Identify which cell holds the provided text, then report its [x, y] central coordinate. 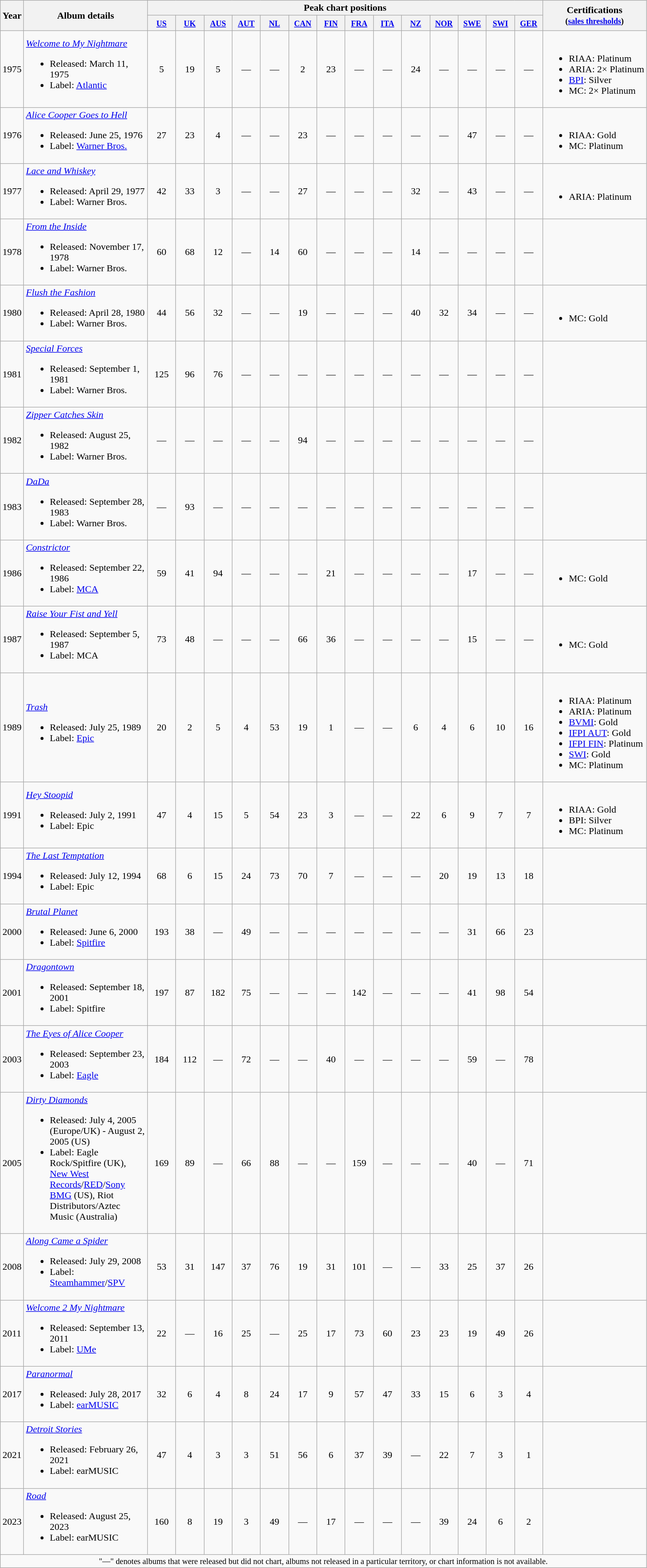
125 [161, 374]
112 [190, 1059]
72 [246, 1059]
1975 [12, 69]
75 [246, 993]
197 [161, 993]
2001 [12, 993]
Zipper Catches SkinReleased: August 25, 1982Label: Warner Bros. [86, 440]
1977 [12, 191]
Peak chart positions [345, 8]
182 [218, 993]
Brutal PlanetReleased: June 6, 2000Label: Spitfire [86, 932]
2003 [12, 1059]
FIN [331, 23]
70 [303, 876]
44 [161, 313]
AUS [218, 23]
71 [529, 1163]
ARIA: Platinum [595, 191]
1991 [12, 815]
87 [190, 993]
ParanormalReleased: July 28, 2017Label: earMUSIC [86, 1394]
36 [331, 639]
Lace and WhiskeyReleased: April 29, 1977Label: Warner Bros. [86, 191]
"—" denotes albums that were released but did not chart, albums not released in a particular territory, or chart information is not available. [323, 1561]
34 [472, 313]
193 [161, 932]
NZ [416, 23]
Along Came a SpiderReleased: July 29, 2008Label: Steamhammer/SPV [86, 1267]
57 [359, 1394]
78 [529, 1059]
21 [331, 573]
2008 [12, 1267]
NL [274, 23]
Welcome 2 My NightmareReleased: September 13, 2011Label: UMe [86, 1333]
Alice Cooper Goes to HellReleased: June 25, 1976Label: Warner Bros. [86, 135]
147 [218, 1267]
2023 [12, 1521]
2017 [12, 1394]
From the InsideReleased: November 17, 1978Label: Warner Bros. [86, 252]
Year [12, 15]
RIAA: GoldMC: Platinum [595, 135]
2000 [12, 932]
Detroit StoriesReleased: February 26, 2021Label: earMUSIC [86, 1455]
169 [161, 1163]
Certifications(sales thresholds) [595, 15]
FRA [359, 23]
2011 [12, 1333]
1980 [12, 313]
RIAA: PlatinumARIA: PlatinumBVMI: GoldIFPI AUT: GoldIFPI FIN: PlatinumSWI: GoldMC: Platinum [595, 728]
1983 [12, 507]
184 [161, 1059]
Welcome to My NightmareReleased: March 11, 1975Label: Atlantic [86, 69]
SWE [472, 23]
13 [501, 876]
US [161, 23]
UK [190, 23]
CAN [303, 23]
142 [359, 993]
DragontownReleased: September 18, 2001Label: Spitfire [86, 993]
Special ForcesReleased: September 1, 1981Label: Warner Bros. [86, 374]
43 [472, 191]
ConstrictorReleased: September 22, 1986Label: MCA [86, 573]
38 [190, 932]
Raise Your Fist and YellReleased: September 5, 1987Label: MCA [86, 639]
1981 [12, 374]
1978 [12, 252]
The Last TemptationReleased: July 12, 1994Label: Epic [86, 876]
1986 [12, 573]
DaDaReleased: September 28, 1983Label: Warner Bros. [86, 507]
Hey StoopidReleased: July 2, 1991Label: Epic [86, 815]
2021 [12, 1455]
RIAA: PlatinumARIA: 2× PlatinumBPI: SilverMC: 2× Platinum [595, 69]
ITA [387, 23]
101 [359, 1267]
10 [501, 728]
159 [359, 1163]
51 [274, 1455]
RoadReleased: August 25, 2023Label: earMUSIC [86, 1521]
93 [190, 507]
96 [190, 374]
1976 [12, 135]
RIAA: GoldBPI: SilverMC: Platinum [595, 815]
2005 [12, 1163]
12 [218, 252]
NOR [444, 23]
18 [529, 876]
1994 [12, 876]
88 [274, 1163]
Album details [86, 15]
The Eyes of Alice CooperReleased: September 23, 2003Label: Eagle [86, 1059]
89 [190, 1163]
160 [161, 1521]
AUT [246, 23]
98 [501, 993]
GER [529, 23]
1982 [12, 440]
SWI [501, 23]
48 [190, 639]
1989 [12, 728]
1987 [12, 639]
42 [161, 191]
TrashReleased: July 25, 1989Label: Epic [86, 728]
Flush the FashionReleased: April 28, 1980Label: Warner Bros. [86, 313]
